Scan for the cell matching the given text and deliver its [X, Y] coordinate at center. 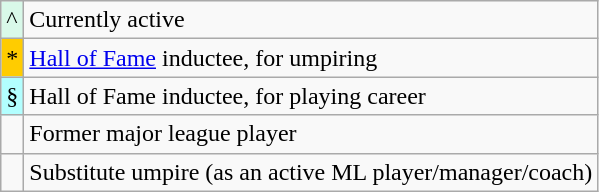
§ [12, 96]
Substitute umpire (as an active ML player/manager/coach) [311, 172]
Former major league player [311, 134]
Hall of Fame inductee, for playing career [311, 96]
Currently active [311, 20]
^ [12, 20]
* [12, 58]
Hall of Fame inductee, for umpiring [311, 58]
